Identify which cell holds the provided text, then report its [X, Y] central coordinate. 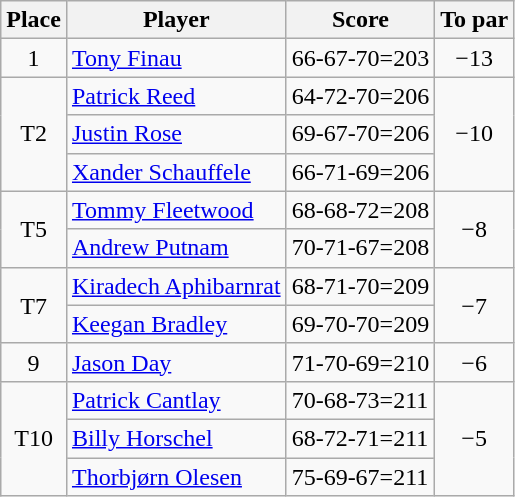
69-70-70=209 [360, 324]
−10 [474, 134]
70-68-73=211 [360, 400]
−7 [474, 305]
Keegan Bradley [176, 324]
Patrick Cantlay [176, 400]
Andrew Putnam [176, 248]
70-71-67=208 [360, 248]
Thorbjørn Olesen [176, 477]
Patrick Reed [176, 96]
−8 [474, 229]
69-67-70=206 [360, 134]
66-67-70=203 [360, 58]
Player [176, 20]
Tony Finau [176, 58]
Tommy Fleetwood [176, 210]
68-72-71=211 [360, 438]
T2 [34, 134]
T5 [34, 229]
75-69-67=211 [360, 477]
−5 [474, 438]
Justin Rose [176, 134]
T10 [34, 438]
68-68-72=208 [360, 210]
T7 [34, 305]
1 [34, 58]
68-71-70=209 [360, 286]
9 [34, 362]
71-70-69=210 [360, 362]
To par [474, 20]
Place [34, 20]
Kiradech Aphibarnrat [176, 286]
Billy Horschel [176, 438]
Score [360, 20]
−6 [474, 362]
66-71-69=206 [360, 172]
Xander Schauffele [176, 172]
−13 [474, 58]
64-72-70=206 [360, 96]
Jason Day [176, 362]
